Locate the cell with the specified text and output its [X, Y] center coordinate. 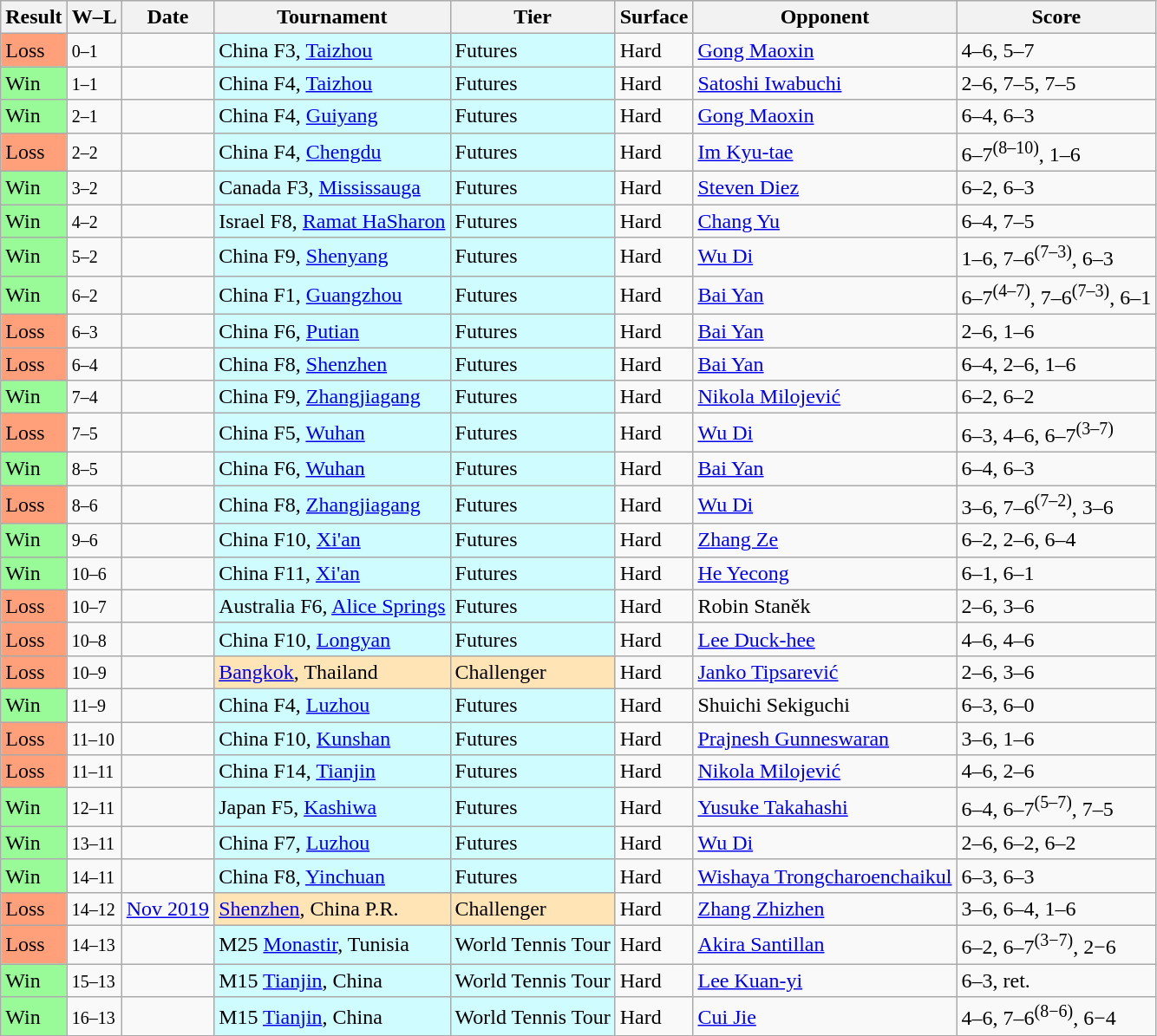
China F10, Xi'an [332, 540]
2–6, 1–6 [1056, 331]
6–7(8–10), 1–6 [1056, 153]
6–4, 6–7(5–7), 7–5 [1056, 808]
4–6, 4–6 [1056, 639]
4–2 [94, 221]
Score [1056, 17]
7–4 [94, 397]
Lee Kuan-yi [825, 981]
3–6, 7–6(7–2), 3–6 [1056, 505]
Lee Duck-hee [825, 639]
China F6, Wuhan [332, 469]
8–6 [94, 505]
China F4, Taizhou [332, 83]
Opponent [825, 17]
2–6, 7–5, 7–5 [1056, 83]
Shenzhen, China P.R. [332, 909]
M25 Monastir, Tunisia [332, 945]
China F8, Shenzhen [332, 364]
Akira Santillan [825, 945]
He Yecong [825, 573]
Israel F8, Ramat HaSharon [332, 221]
3–6, 1–6 [1056, 739]
6–1, 6–1 [1056, 573]
China F4, Chengdu [332, 153]
Janko Tipsarević [825, 672]
China F1, Guangzhou [332, 295]
11–11 [94, 772]
0–1 [94, 50]
6–3 [94, 331]
13–11 [94, 843]
6–4, 7–5 [1056, 221]
6–2, 2–6, 6–4 [1056, 540]
6–2, 6–2 [1056, 397]
12–11 [94, 808]
6–2, 6–7(3−7), 2−6 [1056, 945]
4–6, 5–7 [1056, 50]
7–5 [94, 433]
6–4 [94, 364]
Surface [654, 17]
W–L [94, 17]
9–6 [94, 540]
Shuichi Sekiguchi [825, 705]
6–4, 2–6, 1–6 [1056, 364]
Chang Yu [825, 221]
Robin Staněk [825, 606]
China F10, Kunshan [332, 739]
4–6, 7–6(8−6), 6−4 [1056, 1016]
Steven Diez [825, 188]
China F11, Xi'an [332, 573]
1–6, 7–6(7–3), 6–3 [1056, 257]
China F14, Tianjin [332, 772]
Cui Jie [825, 1016]
10–6 [94, 573]
Im Kyu-tae [825, 153]
6–3, 6–3 [1056, 876]
Date [167, 17]
16–13 [94, 1016]
China F9, Zhangjiagang [332, 397]
China F8, Zhangjiagang [332, 505]
China F10, Longyan [332, 639]
14–12 [94, 909]
15–13 [94, 981]
Zhang Zhizhen [825, 909]
4–6, 2–6 [1056, 772]
2–2 [94, 153]
Prajnesh Gunneswaran [825, 739]
Zhang Ze [825, 540]
Result [34, 17]
China F8, Yinchuan [332, 876]
Tournament [332, 17]
Bangkok, Thailand [332, 672]
Australia F6, Alice Springs [332, 606]
Wishaya Trongcharoenchaikul [825, 876]
14–13 [94, 945]
3–6, 6–4, 1–6 [1056, 909]
China F4, Luzhou [332, 705]
6–3, 6–0 [1056, 705]
11–10 [94, 739]
10–7 [94, 606]
6–3, ret. [1056, 981]
10–9 [94, 672]
China F4, Guiyang [332, 116]
Yusuke Takahashi [825, 808]
China F6, Putian [332, 331]
Nov 2019 [167, 909]
6–3, 4–6, 6–7(3–7) [1056, 433]
11–9 [94, 705]
Canada F3, Mississauga [332, 188]
Satoshi Iwabuchi [825, 83]
5–2 [94, 257]
2–6, 6–2, 6–2 [1056, 843]
Tier [533, 17]
China F3, Taizhou [332, 50]
10–8 [94, 639]
China F9, Shenyang [332, 257]
3–2 [94, 188]
6–2, 6–3 [1056, 188]
China F5, Wuhan [332, 433]
8–5 [94, 469]
6–7(4–7), 7–6(7–3), 6–1 [1056, 295]
2–1 [94, 116]
6–2 [94, 295]
Japan F5, Kashiwa [332, 808]
14–11 [94, 876]
China F7, Luzhou [332, 843]
1–1 [94, 83]
